Pinpoint the cell where the given text exists, returning its (x, y) midpoint coordinate. 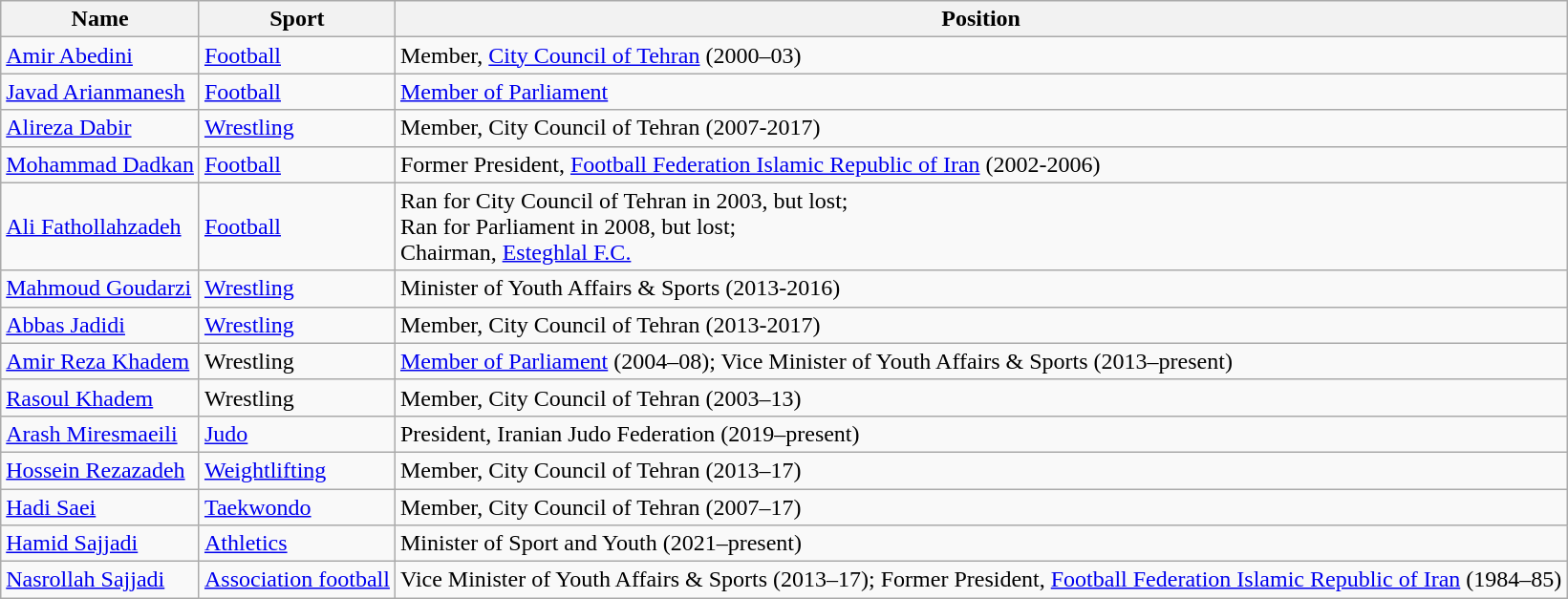
Member, City Council of Tehran (2007–17) (980, 507)
Nasrollah Sajjadi (100, 580)
Abbas Jadidi (100, 325)
Former President, Football Federation Islamic Republic of Iran (2002-2006) (980, 164)
Vice Minister of Youth Affairs & Sports (2013–17); Former President, Football Federation Islamic Republic of Iran (1984–85) (980, 580)
Sport (296, 19)
Amir Reza Khadem (100, 361)
Name (100, 19)
Arash Miresmaeili (100, 434)
Member, City Council of Tehran (2000–03) (980, 55)
Member, City Council of Tehran (2007-2017) (980, 128)
Javad Arianmanesh (100, 92)
Athletics (296, 544)
Minister of Youth Affairs & Sports (2013-2016) (980, 289)
President, Iranian Judo Federation (2019–present) (980, 434)
Alireza Dabir (100, 128)
Association football (296, 580)
Hossein Rezazadeh (100, 470)
Member, City Council of Tehran (2003–13) (980, 397)
Judo (296, 434)
Hadi Saei (100, 507)
Member of Parliament (2004–08); Vice Minister of Youth Affairs & Sports (2013–present) (980, 361)
Weightlifting (296, 470)
Member, City Council of Tehran (2013–17) (980, 470)
Mahmoud Goudarzi (100, 289)
Member of Parliament (980, 92)
Mohammad Dadkan (100, 164)
Hamid Sajjadi (100, 544)
Position (980, 19)
Ali Fathollahzadeh (100, 226)
Member, City Council of Tehran (2013-2017) (980, 325)
Ran for City Council of Tehran in 2003, but lost; Ran for Parliament in 2008, but lost; Chairman, Esteghlal F.C. (980, 226)
Minister of Sport and Youth (2021–present) (980, 544)
Amir Abedini (100, 55)
Taekwondo (296, 507)
Rasoul Khadem (100, 397)
